Pinpoint the cell where the given text exists, returning its [X, Y] midpoint coordinate. 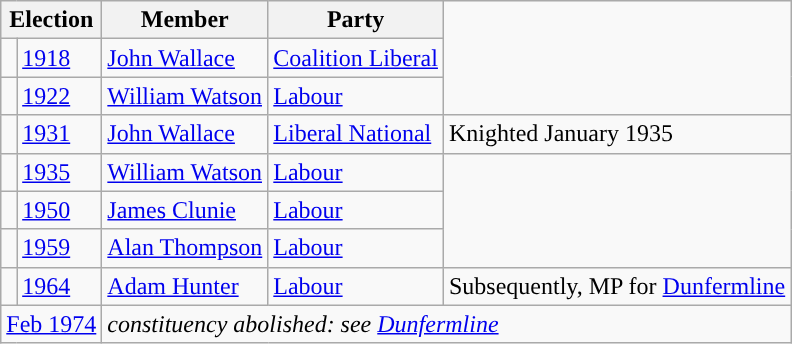
Member [185, 20]
1959 [60, 248]
James Clunie [185, 210]
1935 [60, 172]
1931 [60, 134]
Coalition Liberal [356, 58]
1922 [60, 96]
constituency abolished: see Dunfermline [446, 324]
Election [52, 20]
Liberal National [356, 134]
Knighted January 1935 [616, 134]
Feb 1974 [52, 324]
1918 [60, 58]
Alan Thompson [185, 248]
Party [356, 20]
Subsequently, MP for Dunfermline [616, 286]
Adam Hunter [185, 286]
1964 [60, 286]
1950 [60, 210]
